Search for the cell housing the specified text and yield its (X, Y) center coordinate. 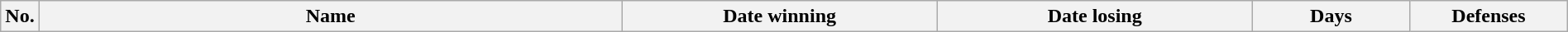
Date losing (1095, 16)
Date winning (779, 16)
Name (331, 16)
Days (1331, 16)
Defenses (1489, 16)
No. (20, 16)
